Output the [x, y] coordinate of the center of the cell containing the given text.  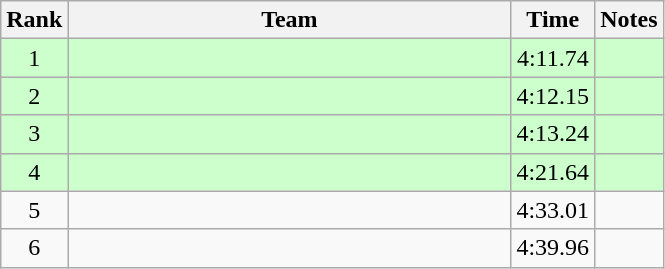
Time [553, 20]
4:13.24 [553, 134]
6 [34, 248]
4:21.64 [553, 172]
Notes [629, 20]
5 [34, 210]
2 [34, 96]
Rank [34, 20]
4 [34, 172]
4:33.01 [553, 210]
Team [290, 20]
1 [34, 58]
4:11.74 [553, 58]
4:39.96 [553, 248]
3 [34, 134]
4:12.15 [553, 96]
